Output the (x, y) coordinate of the center of the cell containing the given text.  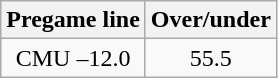
55.5 (210, 58)
CMU –12.0 (74, 58)
Over/under (210, 20)
Pregame line (74, 20)
